Locate the cell with the specified text and output its (x, y) center coordinate. 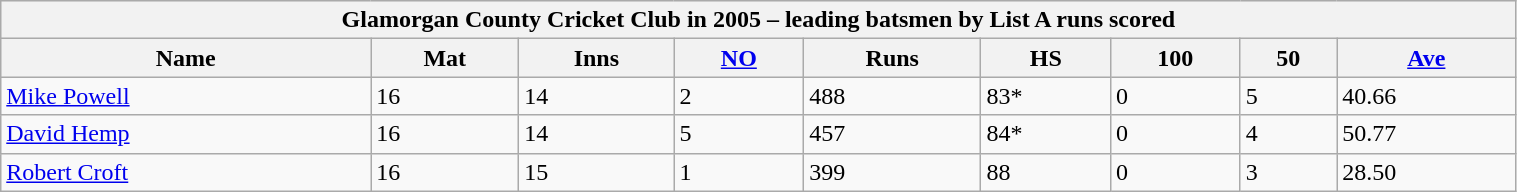
15 (596, 172)
2 (739, 96)
NO (739, 58)
Mat (445, 58)
3 (1288, 172)
Robert Croft (186, 172)
457 (892, 134)
Ave (1426, 58)
28.50 (1426, 172)
100 (1176, 58)
488 (892, 96)
83* (1046, 96)
399 (892, 172)
50.77 (1426, 134)
Mike Powell (186, 96)
Runs (892, 58)
Glamorgan County Cricket Club in 2005 – leading batsmen by List A runs scored (758, 20)
Inns (596, 58)
40.66 (1426, 96)
50 (1288, 58)
88 (1046, 172)
David Hemp (186, 134)
1 (739, 172)
84* (1046, 134)
4 (1288, 134)
HS (1046, 58)
Name (186, 58)
